Identify which cell holds the provided text, then report its [X, Y] central coordinate. 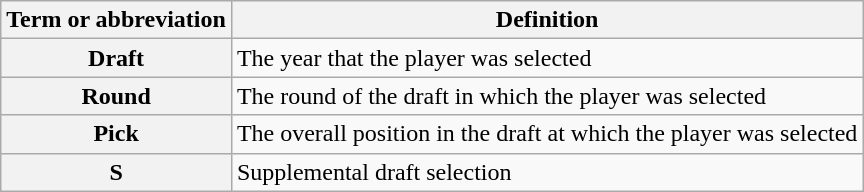
Definition [547, 20]
Pick [116, 134]
Supplemental draft selection [547, 172]
Term or abbreviation [116, 20]
The overall position in the draft at which the player was selected [547, 134]
The year that the player was selected [547, 58]
The round of the draft in which the player was selected [547, 96]
S [116, 172]
Draft [116, 58]
Round [116, 96]
